Extract the (X, Y) coordinate from the center of the cell holding the provided text.  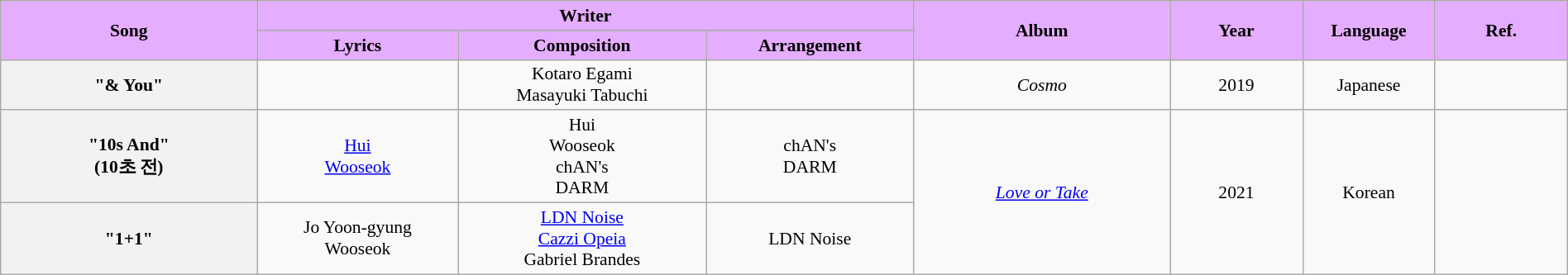
"& You" (129, 84)
Arrangement (810, 45)
2019 (1236, 84)
Cosmo (1042, 84)
Love or Take (1042, 192)
Jo Yoon-gyungWooseok (357, 238)
Language (1369, 30)
Album (1042, 30)
LDN Noise (810, 238)
"10s And" (10초 전) (129, 156)
HuiWooseokchAN'sDARM (582, 156)
Ref. (1501, 30)
LDN NoiseCazzi OpeiaGabriel Brandes (582, 238)
Lyrics (357, 45)
Song (129, 30)
Composition (582, 45)
Writer (586, 16)
Korean (1369, 192)
Kotaro EgamiMasayuki Tabuchi (582, 84)
"1+1" (129, 238)
HuiWooseok (357, 156)
Year (1236, 30)
Japanese (1369, 84)
chAN'sDARM (810, 156)
2021 (1236, 192)
